Scan for the cell matching the given text and deliver its (X, Y) coordinate at center. 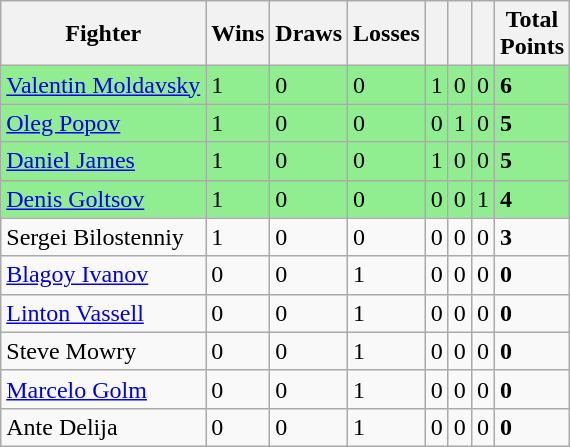
6 (532, 85)
Valentin Moldavsky (104, 85)
Denis Goltsov (104, 199)
3 (532, 237)
Sergei Bilostenniy (104, 237)
Draws (309, 34)
Steve Mowry (104, 351)
Oleg Popov (104, 123)
Marcelo Golm (104, 389)
Blagoy Ivanov (104, 275)
Linton Vassell (104, 313)
Daniel James (104, 161)
Wins (238, 34)
Losses (387, 34)
Total Points (532, 34)
4 (532, 199)
Fighter (104, 34)
Ante Delija (104, 427)
